Return the [x, y] coordinate for the center point of the cell that contains the specified text.  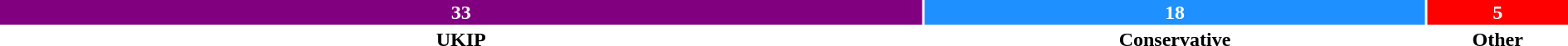
5 [1497, 12]
18 [1175, 12]
33 [461, 12]
